Identify which cell holds the provided text, then report its (X, Y) central coordinate. 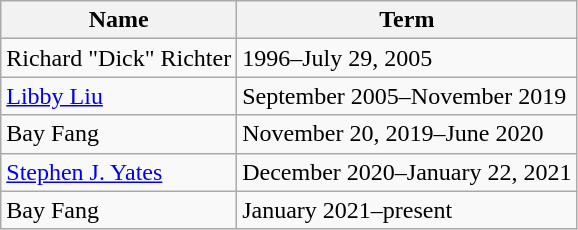
1996–July 29, 2005 (407, 58)
Stephen J. Yates (119, 172)
Libby Liu (119, 96)
Term (407, 20)
Name (119, 20)
November 20, 2019–June 2020 (407, 134)
January 2021–present (407, 210)
Richard "Dick" Richter (119, 58)
December 2020–January 22, 2021 (407, 172)
September 2005–November 2019 (407, 96)
